Capture the cell that displays the provided text and extract its [X, Y] central coordinate. 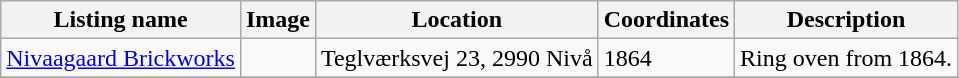
Image [278, 20]
Ring oven from 1864. [846, 58]
1864 [666, 58]
Description [846, 20]
Coordinates [666, 20]
Listing name [121, 20]
Location [456, 20]
Nivaagaard Brickworks [121, 58]
Teglværksvej 23, 2990 Nivå [456, 58]
